Determine the [X, Y] coordinate at the center of the cell enclosing the given text.  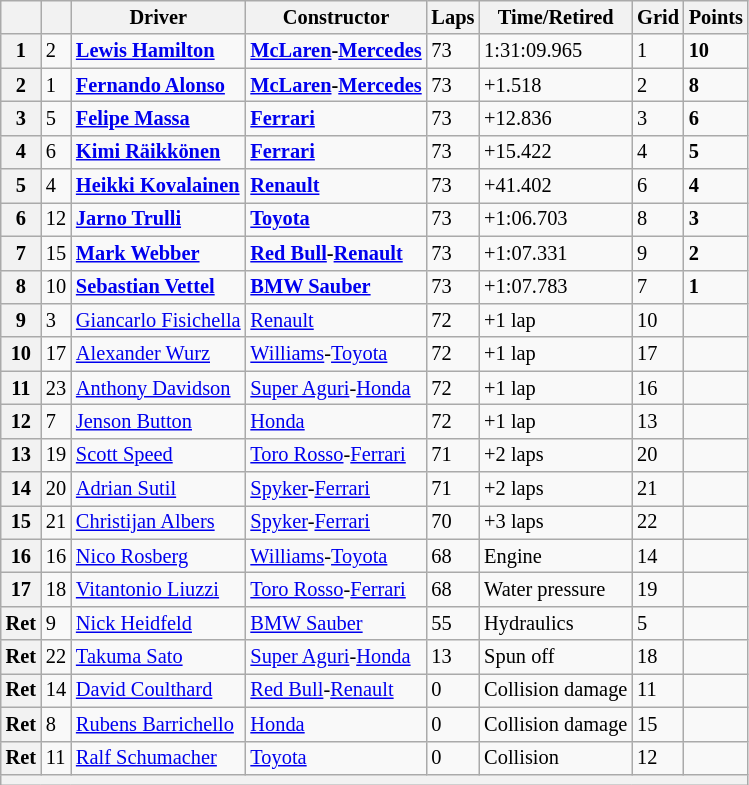
Giancarlo Fisichella [158, 320]
70 [454, 522]
Christijan Albers [158, 522]
Mark Webber [158, 253]
23 [56, 388]
Laps [454, 17]
Lewis Hamilton [158, 51]
Kimi Räikkönen [158, 152]
+1:07.331 [556, 253]
Nick Heidfeld [158, 623]
Adrian Sutil [158, 489]
Takuma Sato [158, 657]
Time/Retired [556, 17]
Engine [556, 556]
Points [716, 17]
Scott Speed [158, 455]
David Coulthard [158, 690]
+1:06.703 [556, 219]
Water pressure [556, 589]
+12.836 [556, 118]
+41.402 [556, 186]
Heikki Kovalainen [158, 186]
Fernando Alonso [158, 85]
+1.518 [556, 85]
Constructor [336, 17]
1:31:09.965 [556, 51]
Jarno Trulli [158, 219]
Vitantonio Liuzzi [158, 589]
+3 laps [556, 522]
Driver [158, 17]
Jenson Button [158, 421]
Grid [658, 17]
Collision [556, 758]
+1:07.783 [556, 287]
Felipe Massa [158, 118]
Anthony Davidson [158, 388]
Spun off [556, 657]
Ralf Schumacher [158, 758]
Sebastian Vettel [158, 287]
+15.422 [556, 152]
Nico Rosberg [158, 556]
55 [454, 623]
Hydraulics [556, 623]
Alexander Wurz [158, 354]
Rubens Barrichello [158, 724]
